Output the (X, Y) coordinate of the center of the cell containing the given text.  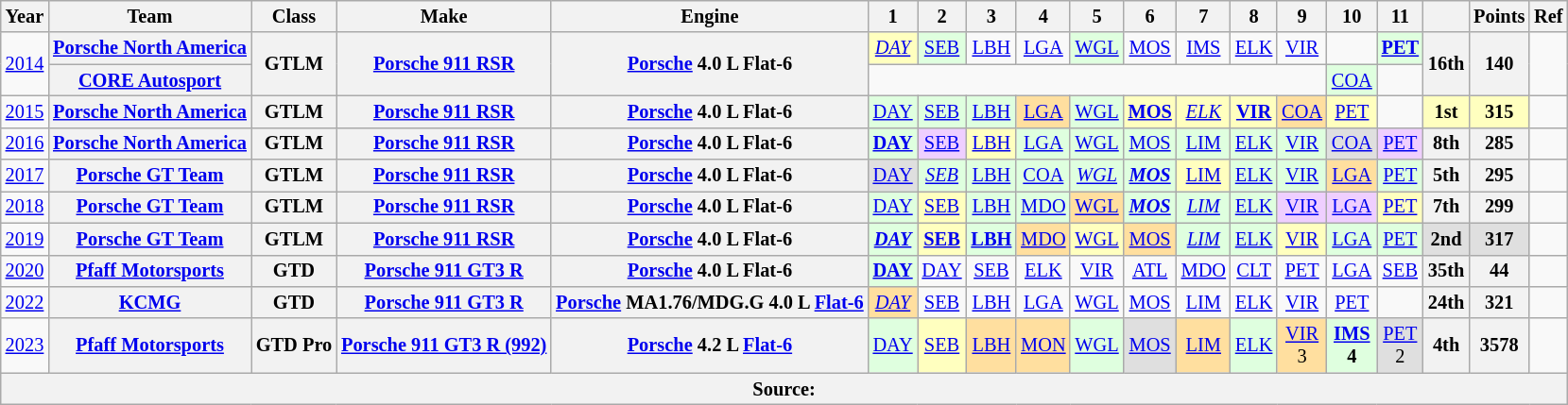
285 (1499, 143)
2017 (25, 176)
3 (991, 16)
CORE Autosport (149, 80)
GTD Pro (294, 346)
KCMG (149, 302)
10 (1352, 16)
2018 (25, 207)
7 (1204, 16)
3578 (1499, 346)
2016 (25, 143)
1st (1446, 111)
Engine (709, 16)
2nd (1446, 239)
Make (444, 16)
6 (1150, 16)
16th (1446, 64)
317 (1499, 239)
295 (1499, 176)
24th (1446, 302)
MON (1043, 346)
9 (1302, 16)
315 (1499, 111)
Porsche 911 GT3 R (992) (444, 346)
2020 (25, 271)
11 (1401, 16)
4 (1043, 16)
Year (25, 16)
Points (1499, 16)
2019 (25, 239)
CLT (1253, 271)
IMS (1204, 48)
2022 (25, 302)
44 (1499, 271)
2 (942, 16)
1 (893, 16)
Team (149, 16)
2014 (25, 64)
VIR3 (1302, 346)
2015 (25, 111)
8 (1253, 16)
4th (1446, 346)
299 (1499, 207)
140 (1499, 64)
2023 (25, 346)
8th (1446, 143)
ATL (1150, 271)
321 (1499, 302)
5th (1446, 176)
Class (294, 16)
7th (1446, 207)
PET2 (1401, 346)
Source: (784, 389)
IMS4 (1352, 346)
35th (1446, 271)
5 (1096, 16)
Ref (1548, 16)
Porsche 4.2 L Flat-6 (709, 346)
Porsche MA1.76/MDG.G 4.0 L Flat-6 (709, 302)
